Pinpoint the cell where the given text exists, returning its (X, Y) midpoint coordinate. 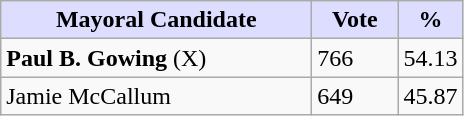
45.87 (430, 96)
Vote (355, 20)
649 (355, 96)
766 (355, 58)
Jamie McCallum (156, 96)
54.13 (430, 58)
Paul B. Gowing (X) (156, 58)
% (430, 20)
Mayoral Candidate (156, 20)
